Provide the [X, Y] coordinate of the cell's center where the given text is located.  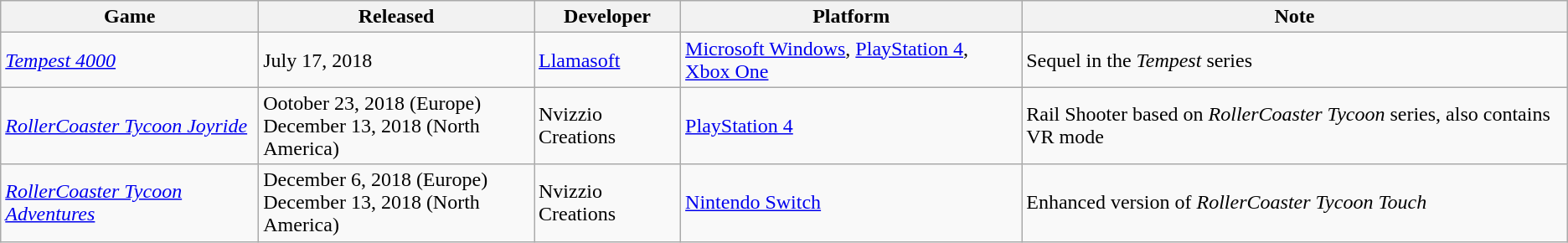
Microsoft Windows, PlayStation 4, Xbox One [851, 60]
RollerCoaster Tycoon Joyride [130, 126]
Nintendo Switch [851, 203]
Ootober 23, 2018 (Europe)December 13, 2018 (North America) [397, 126]
RollerCoaster Tycoon Adventures [130, 203]
Game [130, 17]
Platform [851, 17]
Enhanced version of RollerCoaster Tycoon Touch [1295, 203]
Sequel in the Tempest series [1295, 60]
Tempest 4000 [130, 60]
PlayStation 4 [851, 126]
July 17, 2018 [397, 60]
December 6, 2018 (Europe)December 13, 2018 (North America) [397, 203]
Rail Shooter based on RollerCoaster Tycoon series, also contains VR mode [1295, 126]
Developer [608, 17]
Note [1295, 17]
Released [397, 17]
Llamasoft [608, 60]
